Find where the given text appears and provide that cell's center as (x, y) coordinate. 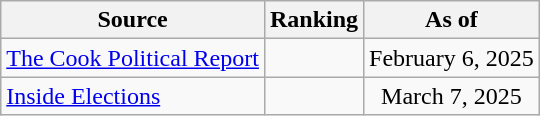
February 6, 2025 (452, 58)
Inside Elections (133, 96)
The Cook Political Report (133, 58)
Ranking (314, 20)
Source (133, 20)
As of (452, 20)
March 7, 2025 (452, 96)
